Capture the cell that displays the provided text and extract its [X, Y] central coordinate. 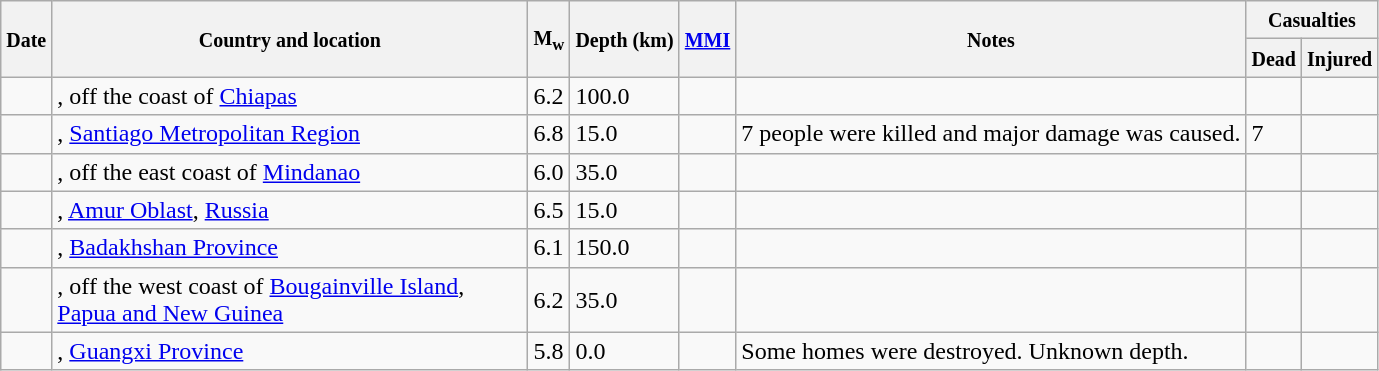
, off the east coast of Mindanao [290, 172]
Mw [549, 39]
, Amur Oblast, Russia [290, 210]
5.8 [549, 351]
7 [1274, 134]
Casualties [1312, 20]
, Badakhshan Province [290, 248]
Date [26, 39]
Depth (km) [624, 39]
150.0 [624, 248]
, off the coast of Chiapas [290, 96]
6.8 [549, 134]
Some homes were destroyed. Unknown depth. [991, 351]
Country and location [290, 39]
100.0 [624, 96]
, Santiago Metropolitan Region [290, 134]
7 people were killed and major damage was caused. [991, 134]
6.1 [549, 248]
6.5 [549, 210]
Dead [1274, 58]
, off the west coast of Bougainville Island, Papua and New Guinea [290, 300]
MMI [708, 39]
6.0 [549, 172]
, Guangxi Province [290, 351]
0.0 [624, 351]
Injured [1340, 58]
Notes [991, 39]
